From the cell containing the given text, extract its center point as [X, Y] coordinate. 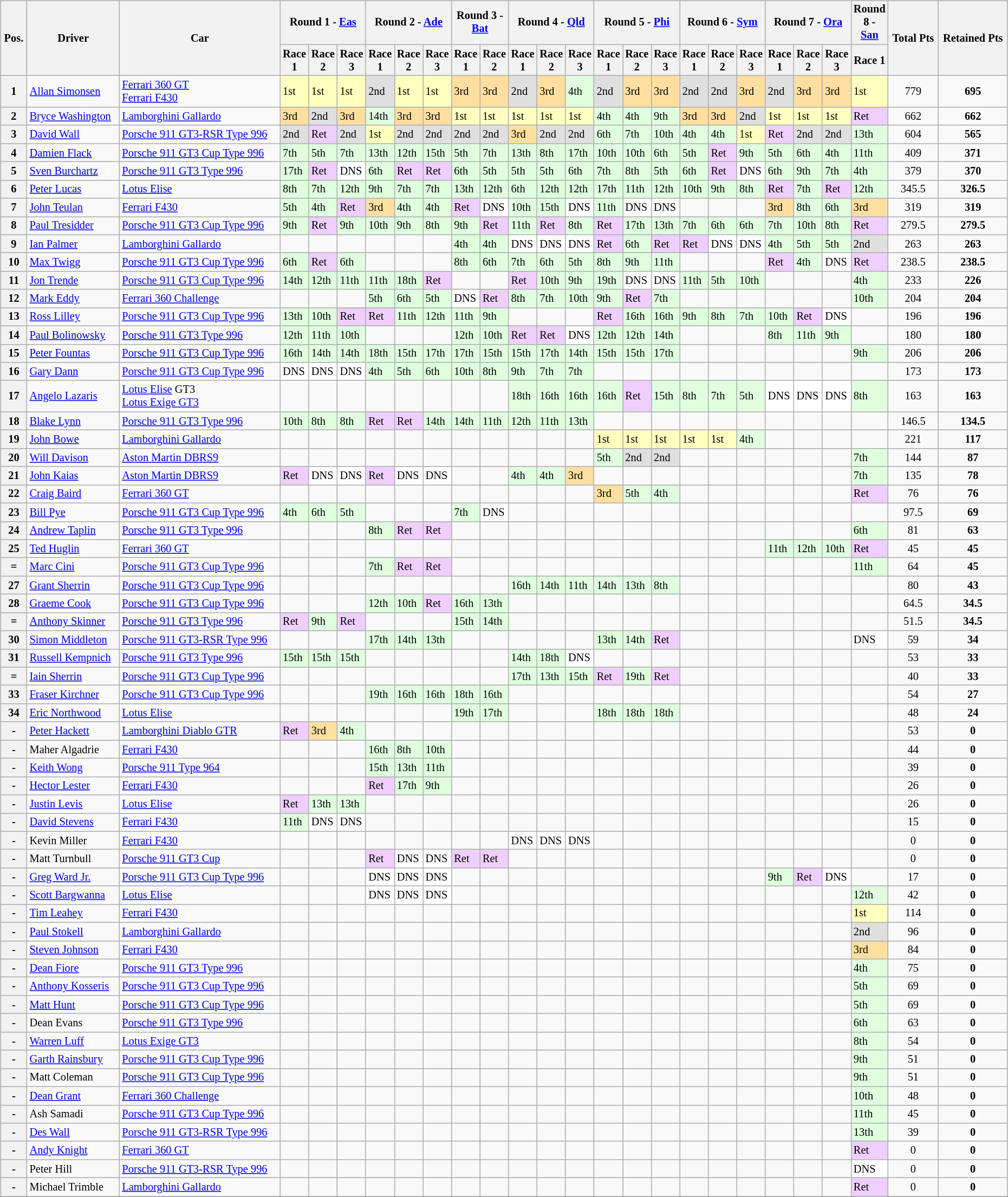
695 [973, 92]
Round 4 - Qld [551, 23]
Russell Kempnich [74, 658]
Keith Wong [74, 768]
Pos. [14, 38]
Gary Dann [74, 372]
Will Davison [74, 457]
43 [973, 585]
144 [913, 457]
Round 5 - Phi [637, 23]
Lamborghini Diablo GTR [200, 731]
379 [913, 171]
2 [14, 117]
96 [913, 931]
565 [973, 134]
David Wall [74, 134]
97.5 [913, 512]
John Kaias [74, 476]
Greg Ward Jr. [74, 877]
28 [14, 604]
604 [913, 134]
David Stevens [74, 823]
Ian Palmer [74, 244]
21 [14, 476]
Peter Fountas [74, 353]
80 [913, 585]
8 [14, 226]
Matt Coleman [74, 1078]
Graeme Cook [74, 604]
Des Wall [74, 1133]
Eric Northwood [74, 713]
Round 7 - Ora [808, 23]
Dean Grant [74, 1096]
30 [14, 640]
371 [973, 153]
134.5 [973, 421]
3 [14, 134]
Andrew Taplin [74, 530]
11 [14, 281]
Round 6 - Sym [723, 23]
Total Pts [913, 38]
Iain Sherrin [74, 676]
19 [14, 439]
Bill Pye [74, 512]
64 [913, 567]
Maher Algadrie [74, 749]
Ted Huglin [74, 549]
51.5 [913, 622]
114 [913, 914]
Scott Bargwanna [74, 895]
22 [14, 494]
Bryce Washington [74, 117]
Garth Rainsbury [74, 1059]
10 [14, 262]
Sven Burchartz [74, 171]
226 [973, 281]
Marc Cini [74, 567]
Steven Johnson [74, 950]
Fraser Kirchner [74, 695]
Porsche 911 GT3 Cup [200, 859]
Peter Hackett [74, 731]
Peter Hill [74, 1169]
Porsche 911 Type 964 [200, 768]
Paul Tresidder [74, 226]
84 [913, 950]
14 [14, 335]
Matt Turnbull [74, 859]
23 [14, 512]
Round 2 - Ade [408, 23]
Anthony Kosseris [74, 986]
Dean Evans [74, 1023]
Kevin Miller [74, 840]
Mark Eddy [74, 299]
Paul Stokell [74, 931]
Lotus Exige GT3 [200, 1041]
Simon Middleton [74, 640]
Angelo Lazaris [74, 396]
Hector Lester [74, 786]
Craig Baird [74, 494]
Retained Pts [973, 38]
Tim Leahey [74, 914]
779 [913, 92]
146.5 [913, 421]
6 [14, 189]
Round 8 - San [870, 23]
Round 1 - Eas [323, 23]
Peter Lucas [74, 189]
Ash Samadi [74, 1114]
Anthony Skinner [74, 622]
Lotus Elise GT3 Lotus Exige GT3 [200, 396]
87 [973, 457]
Allan Simonsen [74, 92]
326.5 [973, 189]
20 [14, 457]
409 [913, 153]
78 [973, 476]
Ross Lilley [74, 317]
Matt Hunt [74, 1005]
25 [14, 549]
Driver [74, 38]
135 [913, 476]
64.5 [913, 604]
40 [913, 676]
Blake Lynn [74, 421]
75 [913, 968]
18 [14, 421]
7 [14, 208]
Andy Knight [74, 1150]
Justin Levis [74, 804]
Warren Luff [74, 1041]
Damien Flack [74, 153]
John Bowe [74, 439]
12 [14, 299]
44 [913, 749]
Car [200, 38]
Dean Fiore [74, 968]
117 [973, 439]
Paul Bolinowsky [74, 335]
1 [14, 92]
Jon Trende [74, 281]
31 [14, 658]
Ferrari 360 GT Ferrari F430 [200, 92]
9 [14, 244]
5 [14, 171]
Max Twigg [74, 262]
16 [14, 372]
345.5 [913, 189]
370 [973, 171]
81 [913, 530]
233 [913, 281]
59 [913, 640]
Grant Sherrin [74, 585]
221 [913, 439]
Round 3 - Bat [480, 23]
Michael Trimble [74, 1187]
42 [913, 895]
13 [14, 317]
John Teulan [74, 208]
4 [14, 153]
